Scan for the cell matching the given text and deliver its (x, y) coordinate at center. 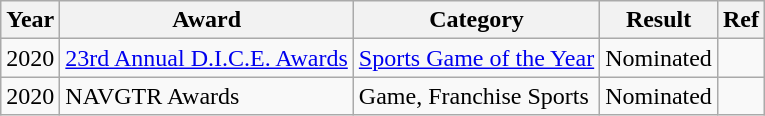
NAVGTR Awards (207, 96)
23rd Annual D.I.C.E. Awards (207, 58)
Game, Franchise Sports (476, 96)
Result (659, 20)
Year (30, 20)
Ref (740, 20)
Sports Game of the Year (476, 58)
Award (207, 20)
Category (476, 20)
